From the cell containing the given text, extract its center point as (x, y) coordinate. 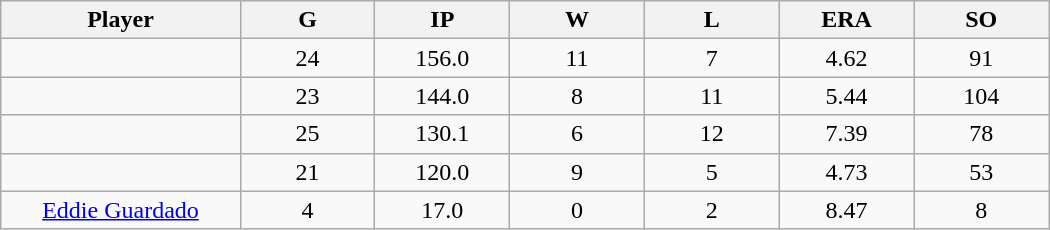
104 (982, 96)
G (308, 20)
L (712, 20)
7 (712, 58)
91 (982, 58)
4.73 (846, 172)
SO (982, 20)
53 (982, 172)
6 (578, 134)
0 (578, 210)
144.0 (442, 96)
W (578, 20)
130.1 (442, 134)
7.39 (846, 134)
12 (712, 134)
4 (308, 210)
23 (308, 96)
120.0 (442, 172)
ERA (846, 20)
Eddie Guardado (121, 210)
21 (308, 172)
17.0 (442, 210)
5.44 (846, 96)
25 (308, 134)
24 (308, 58)
5 (712, 172)
8.47 (846, 210)
156.0 (442, 58)
IP (442, 20)
2 (712, 210)
78 (982, 134)
9 (578, 172)
Player (121, 20)
4.62 (846, 58)
